Detect which cell encompasses the target text, then output its (x, y) center coordinate. 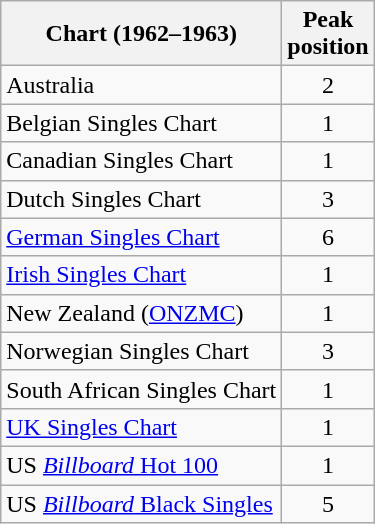
New Zealand (ONZMC) (142, 313)
US Billboard Hot 100 (142, 465)
Norwegian Singles Chart (142, 351)
Chart (1962–1963) (142, 34)
UK Singles Chart (142, 427)
6 (328, 237)
Peakposition (328, 34)
Dutch Singles Chart (142, 199)
2 (328, 85)
German Singles Chart (142, 237)
Australia (142, 85)
Canadian Singles Chart (142, 161)
Belgian Singles Chart (142, 123)
5 (328, 503)
US Billboard Black Singles (142, 503)
Irish Singles Chart (142, 275)
South African Singles Chart (142, 389)
